Return the (X, Y) coordinate for the center point of the cell that contains the specified text.  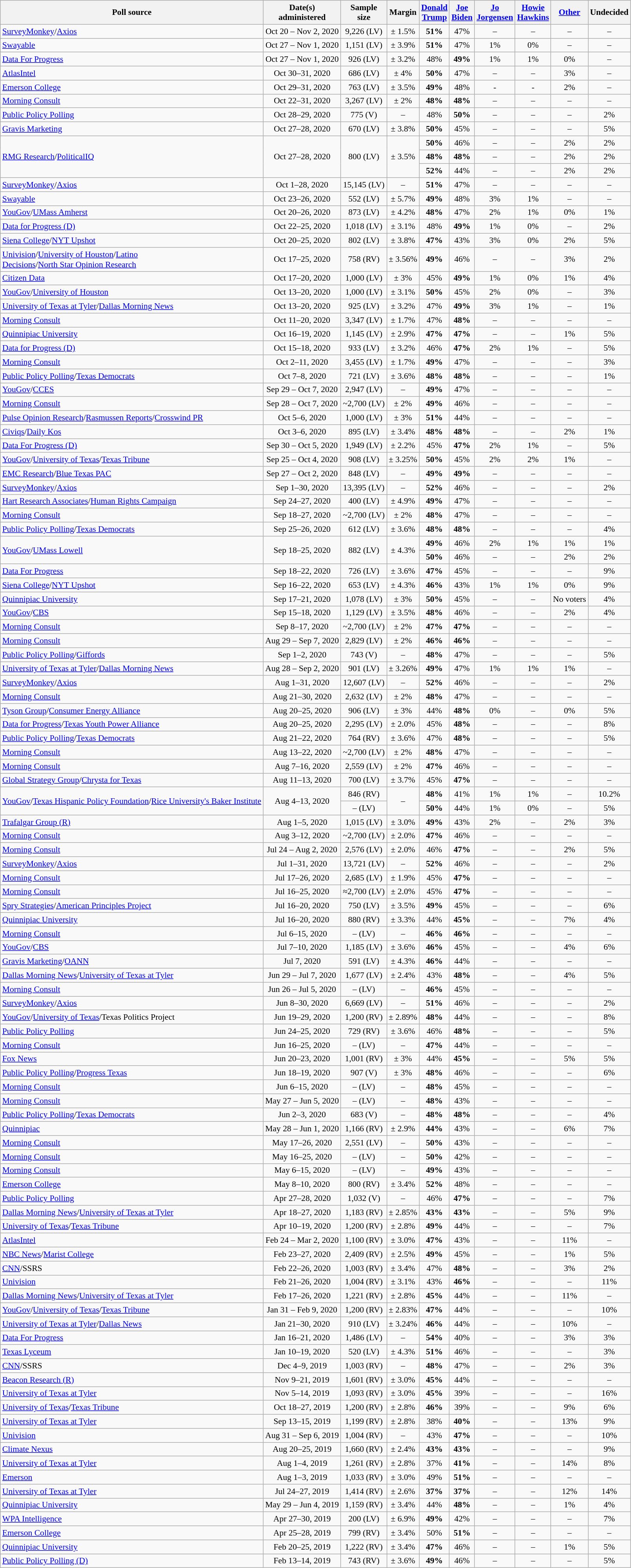
Sep 15–18, 2020 (302, 613)
3,267 (LV) (364, 101)
Citizen Data (132, 278)
± 1.5% (403, 31)
Aug 20–25, 2019 (302, 1449)
Sep 13–15, 2019 (302, 1422)
Hart Research Associates/Human Rights Campaign (132, 501)
Feb 22–26, 2020 (302, 1268)
Feb 13–14, 2019 (302, 1561)
DonaldTrump (434, 13)
Other (570, 13)
670 (LV) (364, 129)
EMC Research/Blue Texas PAC (132, 473)
Aug 1–4, 2019 (302, 1464)
2,559 (LV) (364, 766)
Public Policy Polling (D) (132, 1561)
Feb 23–27, 2020 (302, 1254)
726 (LV) (364, 571)
± 2.83% (403, 1310)
Public Policy Polling/Giffords (132, 655)
882 (LV) (364, 550)
Sep 28 – Oct 7, 2020 (302, 404)
Oct 29–31, 2020 (302, 87)
Emerson (132, 1477)
13,395 (LV) (364, 488)
906 (LV) (364, 711)
Quinnipiac (132, 1129)
933 (LV) (364, 348)
Aug 1–5, 2020 (302, 822)
750 (LV) (364, 906)
2,632 (LV) (364, 697)
1,145 (LV) (364, 334)
700 (LV) (364, 780)
1,601 (RV) (364, 1380)
1,199 (RV) (364, 1422)
Aug 11–13, 2020 (302, 780)
Global Strategy Group/Chrysta for Texas (132, 780)
1,221 (RV) (364, 1296)
764 (RV) (364, 738)
Jan 31 – Feb 9, 2020 (302, 1310)
May 17–26, 2020 (302, 1143)
May 28 – Jun 1, 2020 (302, 1129)
≈2,700 (LV) (364, 892)
Sep 17–21, 2020 (302, 599)
591 (LV) (364, 961)
Apr 25–28, 2019 (302, 1533)
1,078 (LV) (364, 599)
1,015 (LV) (364, 822)
1,001 (RV) (364, 1059)
Jun 19–29, 2020 (302, 1017)
763 (LV) (364, 87)
Jun 2–3, 2020 (302, 1115)
2,551 (LV) (364, 1143)
Spry Strategies/American Principles Project (132, 906)
± 5.7% (403, 199)
800 (LV) (364, 157)
Trafalgar Group (R) (132, 822)
1,032 (V) (364, 1199)
May 29 – Jun 4, 2019 (302, 1505)
Oct 17–25, 2020 (302, 259)
HowieHawkins (533, 13)
± 3.9% (403, 45)
± 2.2% (403, 446)
NBC News/Marist College (132, 1254)
Sep 18–27, 2020 (302, 515)
± 2.5% (403, 1254)
Samplesize (364, 13)
YouGov/UMass Amherst (132, 212)
Jan 16–21, 2020 (302, 1338)
38% (434, 1422)
Oct 20–25, 2020 (302, 241)
1,183 (RV) (364, 1212)
RMG Research/PoliticalIQ (132, 157)
16% (609, 1393)
1,018 (LV) (364, 227)
1,677 (LV) (364, 976)
721 (LV) (364, 376)
880 (RV) (364, 920)
13,721 (LV) (364, 864)
799 (RV) (364, 1533)
Oct 7–8, 2020 (302, 376)
Oct 28–29, 2020 (302, 115)
± 4% (403, 73)
Jul 7–10, 2020 (302, 947)
Univision/University of Houston/LatinoDecisions/North Star Opinion Research (132, 259)
Oct 15–18, 2020 (302, 348)
Oct 22–25, 2020 (302, 227)
± 6.9% (403, 1519)
Aug 21–30, 2020 (302, 697)
Sep 25 – Oct 4, 2020 (302, 460)
Poll source (132, 13)
3,455 (LV) (364, 362)
Sep 18–25, 2020 (302, 550)
400 (LV) (364, 501)
Sep 1–2, 2020 (302, 655)
Jul 6–15, 2020 (302, 934)
± 4.2% (403, 212)
± 3.56% (403, 259)
Jul 24 – Aug 2, 2020 (302, 850)
Jun 8–30, 2020 (302, 1003)
Undecided (609, 13)
Oct 16–19, 2020 (302, 334)
758 (RV) (364, 259)
2,685 (LV) (364, 878)
JoeBiden (462, 13)
Oct 5–6, 2020 (302, 418)
± 3.3% (403, 920)
Aug 7–16, 2020 (302, 766)
6,669 (LV) (364, 1003)
Civiqs/Daily Kos (132, 432)
YouGov/UMass Lowell (132, 550)
Tyson Group/Consumer Energy Alliance (132, 711)
520 (LV) (364, 1352)
YouGov/University of Houston (132, 292)
Pulse Opinion Research/Rasmussen Reports/Crosswind PR (132, 418)
Sep 18–22, 2020 (302, 571)
Jul 17–26, 2020 (302, 878)
653 (LV) (364, 585)
2,409 (RV) (364, 1254)
907 (V) (364, 1073)
Apr 27–30, 2019 (302, 1519)
925 (LV) (364, 306)
± 3.25% (403, 460)
1,100 (RV) (364, 1240)
873 (LV) (364, 212)
1,185 (LV) (364, 947)
Apr 18–27, 2020 (302, 1212)
May 27 – Jun 5, 2020 (302, 1101)
Oct 30–31, 2020 (302, 73)
Aug 13–22, 2020 (302, 752)
1,033 (RV) (364, 1477)
910 (LV) (364, 1324)
Oct 20 – Nov 2, 2020 (302, 31)
YouGov/Texas Hispanic Policy Foundation/Rice University's Baker Institute (132, 801)
848 (LV) (364, 473)
Sep 16–22, 2020 (302, 585)
Texas Lyceum (132, 1352)
Oct 20–26, 2020 (302, 212)
Jun 26 – Jul 5, 2020 (302, 989)
Sep 1–30, 2020 (302, 488)
802 (LV) (364, 241)
1,660 (RV) (364, 1449)
± 4.9% (403, 501)
Oct 3–6, 2020 (302, 432)
Aug 3–12, 2020 (302, 836)
Aug 31 – Sep 6, 2019 (302, 1435)
2,829 (LV) (364, 641)
Jul 24–27, 2019 (302, 1491)
Aug 1–31, 2020 (302, 683)
YouGov/University of Texas/Texas Politics Project (132, 1017)
10.2% (609, 794)
895 (LV) (364, 432)
Oct 2–11, 2020 (302, 362)
Beacon Research (R) (132, 1380)
2,576 (LV) (364, 850)
Sep 30 – Oct 5, 2020 (302, 446)
Data for Progress/Texas Youth Power Alliance (132, 724)
No voters (570, 599)
Dec 4–9, 2019 (302, 1366)
9,226 (LV) (364, 31)
Sep 27 – Oct 2, 2020 (302, 473)
± 3.7% (403, 780)
May 16–25, 2020 (302, 1157)
1,159 (RV) (364, 1505)
800 (RV) (364, 1185)
± 2.89% (403, 1017)
Oct 18–27, 2019 (302, 1408)
1,151 (LV) (364, 45)
JoJorgensen (495, 13)
Aug 1–3, 2019 (302, 1477)
1,414 (RV) (364, 1491)
Nov 5–14, 2019 (302, 1393)
Oct 23–26, 2020 (302, 199)
743 (V) (364, 655)
Feb 20–25, 2019 (302, 1547)
612 (LV) (364, 529)
Jan 21–30, 2020 (302, 1324)
May 8–10, 2020 (302, 1185)
Apr 10–19, 2020 (302, 1226)
± 2.6% (403, 1491)
15,145 (LV) (364, 185)
Climate Nexus (132, 1449)
Feb 24 – Mar 2, 2020 (302, 1240)
Apr 27–28, 2020 (302, 1199)
Margin (403, 13)
Gravis Marketing/OANN (132, 961)
Data For Progress (D) (132, 446)
Feb 17–26, 2020 (302, 1296)
1,222 (RV) (364, 1547)
Sep 29 – Oct 7, 2020 (302, 390)
Jul 7, 2020 (302, 961)
3,347 (LV) (364, 320)
1,949 (LV) (364, 446)
Jun 6–15, 2020 (302, 1087)
Oct 17–20, 2020 (302, 278)
Aug 28 – Sep 2, 2020 (302, 669)
Aug 4–13, 2020 (302, 801)
Jun 16–25, 2020 (302, 1045)
± 1.9% (403, 878)
Oct 22–31, 2020 (302, 101)
Oct 1–28, 2020 (302, 185)
Aug 21–22, 2020 (302, 738)
Date(s)administered (302, 13)
Gravis Marketing (132, 129)
Jun 20–23, 2020 (302, 1059)
926 (LV) (364, 59)
1,093 (RV) (364, 1393)
775 (V) (364, 115)
12,607 (LV) (364, 683)
Oct 11–20, 2020 (302, 320)
Jul 1–31, 2020 (302, 864)
683 (V) (364, 1115)
13% (570, 1422)
1,261 (RV) (364, 1464)
729 (RV) (364, 1031)
686 (LV) (364, 73)
May 6–15, 2020 (302, 1170)
Jun 18–19, 2020 (302, 1073)
Jun 24–25, 2020 (302, 1031)
University of Texas at Tyler/Dallas News (132, 1324)
54% (434, 1338)
Sep 24–27, 2020 (302, 501)
± 3.24% (403, 1324)
± 2.85% (403, 1212)
846 (RV) (364, 794)
552 (LV) (364, 199)
Jun 29 – Jul 7, 2020 (302, 976)
Jul 16–25, 2020 (302, 892)
743 (RV) (364, 1561)
2,947 (LV) (364, 390)
Sep 25–26, 2020 (302, 529)
12% (570, 1491)
YouGov/CCES (132, 390)
901 (LV) (364, 669)
Feb 21–26, 2020 (302, 1282)
1,486 (LV) (364, 1338)
1,129 (LV) (364, 613)
908 (LV) (364, 460)
2,295 (LV) (364, 724)
WPA Intelligence (132, 1519)
Aug 29 – Sep 7, 2020 (302, 641)
1,166 (RV) (364, 1129)
Public Policy Polling/Progress Texas (132, 1073)
Fox News (132, 1059)
Jan 10–19, 2020 (302, 1352)
200 (LV) (364, 1519)
Sep 8–17, 2020 (302, 627)
Nov 9–21, 2019 (302, 1380)
± 3.26% (403, 669)
